Capture the cell that displays the provided text and extract its (x, y) central coordinate. 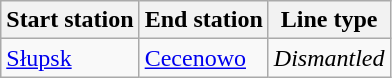
Line type (329, 20)
Dismantled (329, 58)
Cecenowo (204, 58)
Słupsk (70, 58)
Start station (70, 20)
End station (204, 20)
